Capture the cell that displays the provided text and extract its [x, y] central coordinate. 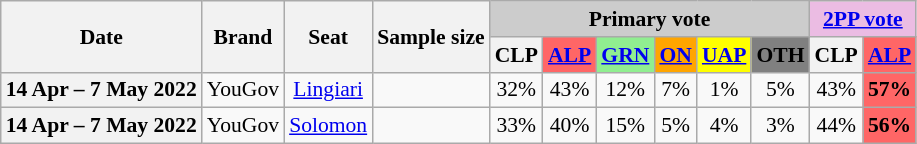
7% [676, 90]
40% [570, 126]
2PP vote [864, 19]
ON [676, 55]
OTH [780, 55]
4% [724, 126]
Lingiari [328, 90]
57% [890, 90]
3% [780, 126]
44% [836, 126]
12% [625, 90]
GRN [625, 55]
1% [724, 90]
Solomon [328, 126]
15% [625, 126]
Seat [328, 36]
Sample size [430, 36]
UAP [724, 55]
56% [890, 126]
Brand [243, 36]
Primary vote [650, 19]
Date [102, 36]
32% [516, 90]
33% [516, 126]
